Scan for the cell matching the given text and deliver its [x, y] coordinate at center. 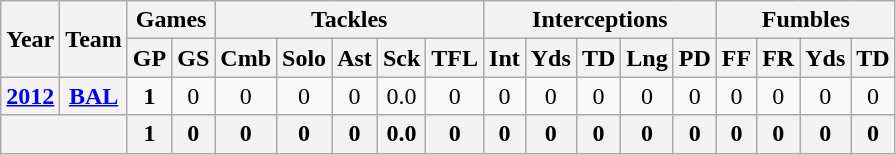
Fumbles [806, 20]
2012 [30, 96]
GP [149, 58]
TFL [455, 58]
Interceptions [600, 20]
Ast [355, 58]
Tackles [350, 20]
BAL [94, 96]
FR [778, 58]
GS [194, 58]
Int [505, 58]
Solo [304, 58]
Year [30, 39]
Team [94, 39]
Cmb [246, 58]
Lng [647, 58]
PD [694, 58]
Games [170, 20]
FF [736, 58]
Sck [401, 58]
